Output the [x, y] coordinate of the center of the cell containing the given text.  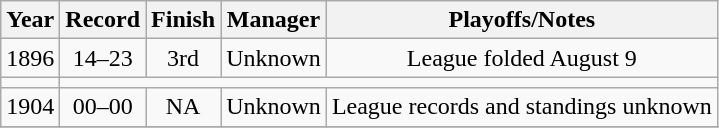
1904 [30, 107]
00–00 [103, 107]
Finish [184, 20]
NA [184, 107]
League folded August 9 [522, 58]
3rd [184, 58]
1896 [30, 58]
Manager [274, 20]
League records and standings unknown [522, 107]
Record [103, 20]
Playoffs/Notes [522, 20]
Year [30, 20]
14–23 [103, 58]
